Output the [X, Y] coordinate of the center of the cell containing the given text.  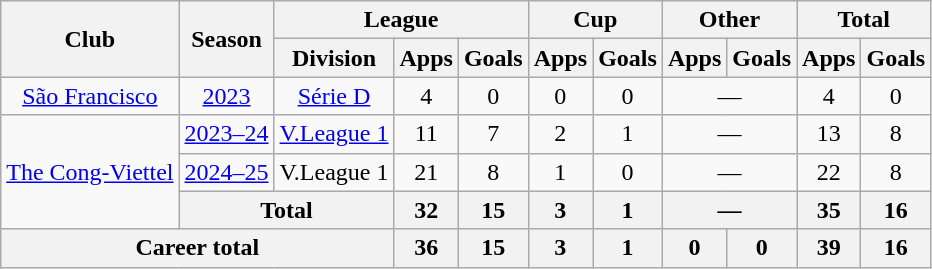
11 [426, 134]
2023 [226, 96]
Career total [198, 248]
Season [226, 39]
The Cong-Viettel [90, 172]
São Francisco [90, 96]
32 [426, 210]
2024–25 [226, 172]
36 [426, 248]
Série D [334, 96]
2023–24 [226, 134]
Division [334, 58]
League [401, 20]
2 [560, 134]
22 [829, 172]
Cup [595, 20]
Club [90, 39]
21 [426, 172]
35 [829, 210]
13 [829, 134]
7 [493, 134]
Other [729, 20]
39 [829, 248]
